Search for the cell housing the specified text and yield its (x, y) center coordinate. 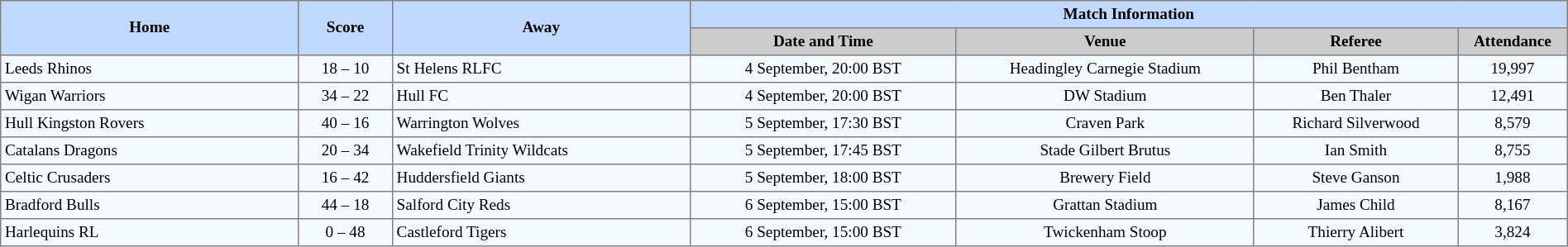
Referee (1355, 41)
44 – 18 (346, 205)
5 September, 18:00 BST (823, 178)
Warrington Wolves (541, 124)
Castleford Tigers (541, 233)
Away (541, 28)
Date and Time (823, 41)
16 – 42 (346, 178)
Leeds Rhinos (150, 69)
Ian Smith (1355, 150)
Hull Kingston Rovers (150, 124)
Richard Silverwood (1355, 124)
40 – 16 (346, 124)
Celtic Crusaders (150, 178)
Thierry Alibert (1355, 233)
Stade Gilbert Brutus (1105, 150)
1,988 (1513, 178)
12,491 (1513, 96)
Venue (1105, 41)
Steve Ganson (1355, 178)
Grattan Stadium (1105, 205)
3,824 (1513, 233)
Home (150, 28)
Score (346, 28)
19,997 (1513, 69)
Huddersfield Giants (541, 178)
18 – 10 (346, 69)
34 – 22 (346, 96)
8,755 (1513, 150)
8,167 (1513, 205)
DW Stadium (1105, 96)
Ben Thaler (1355, 96)
Craven Park (1105, 124)
5 September, 17:45 BST (823, 150)
Bradford Bulls (150, 205)
Hull FC (541, 96)
Brewery Field (1105, 178)
Wigan Warriors (150, 96)
Attendance (1513, 41)
0 – 48 (346, 233)
Harlequins RL (150, 233)
Wakefield Trinity Wildcats (541, 150)
Headingley Carnegie Stadium (1105, 69)
James Child (1355, 205)
Salford City Reds (541, 205)
8,579 (1513, 124)
Match Information (1128, 15)
20 – 34 (346, 150)
Catalans Dragons (150, 150)
Phil Bentham (1355, 69)
St Helens RLFC (541, 69)
5 September, 17:30 BST (823, 124)
Twickenham Stoop (1105, 233)
